Locate the cell with the specified text and output its [X, Y] center coordinate. 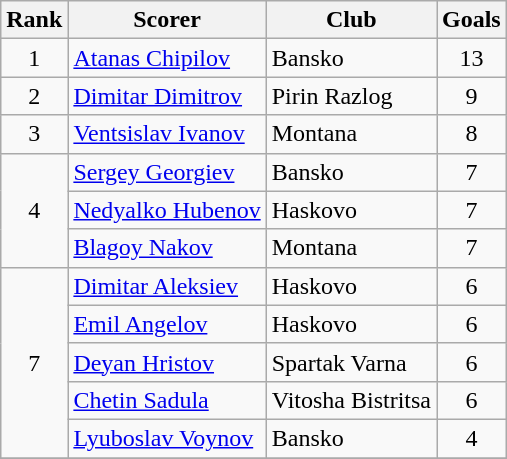
Ventsislav Ivanov [167, 134]
Nedyalko Hubenov [167, 210]
Goals [471, 20]
Chetin Sadula [167, 400]
8 [471, 134]
Emil Angelov [167, 324]
Dimitar Dimitrov [167, 96]
Dimitar Aleksiev [167, 286]
Scorer [167, 20]
3 [34, 134]
Vitosha Bistritsa [351, 400]
2 [34, 96]
Blagoy Nakov [167, 248]
Pirin Razlog [351, 96]
9 [471, 96]
Sergey Georgiev [167, 172]
13 [471, 58]
Atanas Chipilov [167, 58]
Lyuboslav Voynov [167, 438]
Deyan Hristov [167, 362]
1 [34, 58]
Spartak Varna [351, 362]
Club [351, 20]
Rank [34, 20]
